Extract the (x, y) coordinate from the center of the cell holding the provided text.  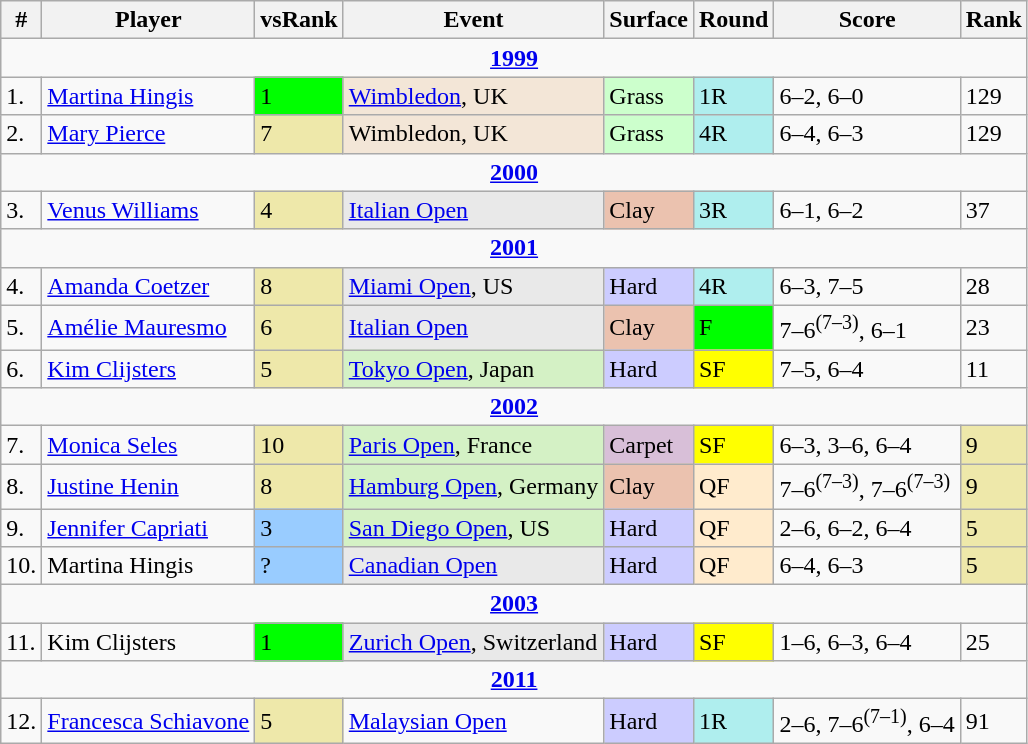
3 (299, 528)
Justine Henin (148, 486)
7–6(7–3), 7–6(7–3) (867, 486)
Canadian Open (474, 566)
Tokyo Open, Japan (474, 369)
12. (22, 722)
Mary Pierce (148, 134)
2002 (514, 407)
2–6, 7–6(7–1), 6–4 (867, 722)
2003 (514, 604)
6–1, 6–2 (867, 210)
San Diego Open, US (474, 528)
Amanda Coetzer (148, 286)
Jennifer Capriati (148, 528)
Score (867, 20)
Rank (994, 20)
4 (299, 210)
91 (994, 722)
5. (22, 328)
Paris Open, France (474, 445)
Event (474, 20)
9. (22, 528)
Venus Williams (148, 210)
3R (733, 210)
10. (22, 566)
6 (299, 328)
2. (22, 134)
Surface (649, 20)
7–5, 6–4 (867, 369)
Carpet (649, 445)
7 (299, 134)
Monica Seles (148, 445)
8. (22, 486)
Player (148, 20)
7–6(7–3), 6–1 (867, 328)
1999 (514, 58)
# (22, 20)
Zurich Open, Switzerland (474, 642)
1–6, 6–3, 6–4 (867, 642)
vsRank (299, 20)
23 (994, 328)
Francesca Schiavone (148, 722)
F (733, 328)
3. (22, 210)
7. (22, 445)
2000 (514, 172)
2–6, 6–2, 6–4 (867, 528)
4. (22, 286)
6–3, 3–6, 6–4 (867, 445)
25 (994, 642)
? (299, 566)
Malaysian Open (474, 722)
Miami Open, US (474, 286)
1. (22, 96)
10 (299, 445)
Amélie Mauresmo (148, 328)
Round (733, 20)
6. (22, 369)
28 (994, 286)
6–3, 7–5 (867, 286)
37 (994, 210)
6–2, 6–0 (867, 96)
Hamburg Open, Germany (474, 486)
2001 (514, 248)
2011 (514, 680)
11 (994, 369)
11. (22, 642)
